Determine the (x, y) coordinate at the center of the cell enclosing the given text.  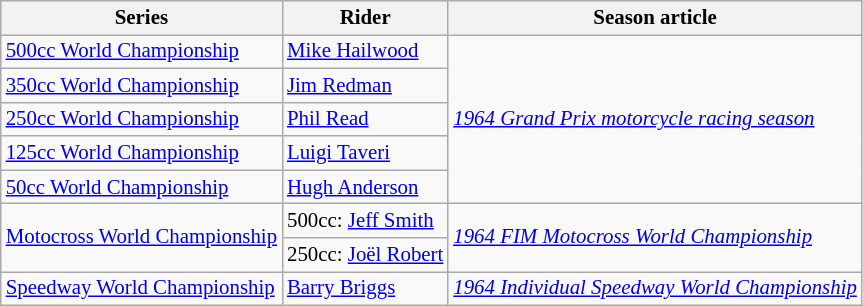
Hugh Anderson (365, 187)
Series (142, 18)
350cc World Championship (142, 85)
Luigi Taveri (365, 153)
250cc World Championship (142, 119)
Speedway World Championship (142, 288)
Season article (655, 18)
Jim Redman (365, 85)
Mike Hailwood (365, 51)
Phil Read (365, 119)
125cc World Championship (142, 153)
1964 Grand Prix motorcycle racing season (655, 118)
1964 Individual Speedway World Championship (655, 288)
500cc: Jeff Smith (365, 221)
50cc World Championship (142, 187)
Rider (365, 18)
Motocross World Championship (142, 238)
Barry Briggs (365, 288)
500cc World Championship (142, 51)
1964 FIM Motocross World Championship (655, 238)
250cc: Joël Robert (365, 255)
